Locate the cell with the specified text and output its (X, Y) center coordinate. 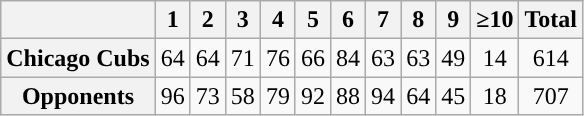
79 (278, 96)
6 (348, 20)
8 (418, 20)
9 (454, 20)
1 (172, 20)
45 (454, 96)
3 (242, 20)
58 (242, 96)
≥10 (495, 20)
71 (242, 58)
614 (551, 58)
2 (208, 20)
Opponents (78, 96)
18 (495, 96)
707 (551, 96)
49 (454, 58)
76 (278, 58)
5 (312, 20)
7 (384, 20)
Total (551, 20)
14 (495, 58)
94 (384, 96)
73 (208, 96)
84 (348, 58)
66 (312, 58)
92 (312, 96)
4 (278, 20)
88 (348, 96)
96 (172, 96)
Chicago Cubs (78, 58)
